Scan for the cell matching the given text and deliver its (x, y) coordinate at center. 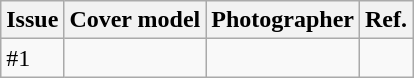
Cover model (135, 20)
#1 (32, 58)
Photographer (283, 20)
Issue (32, 20)
Ref. (386, 20)
